Capture the cell that displays the provided text and extract its (x, y) central coordinate. 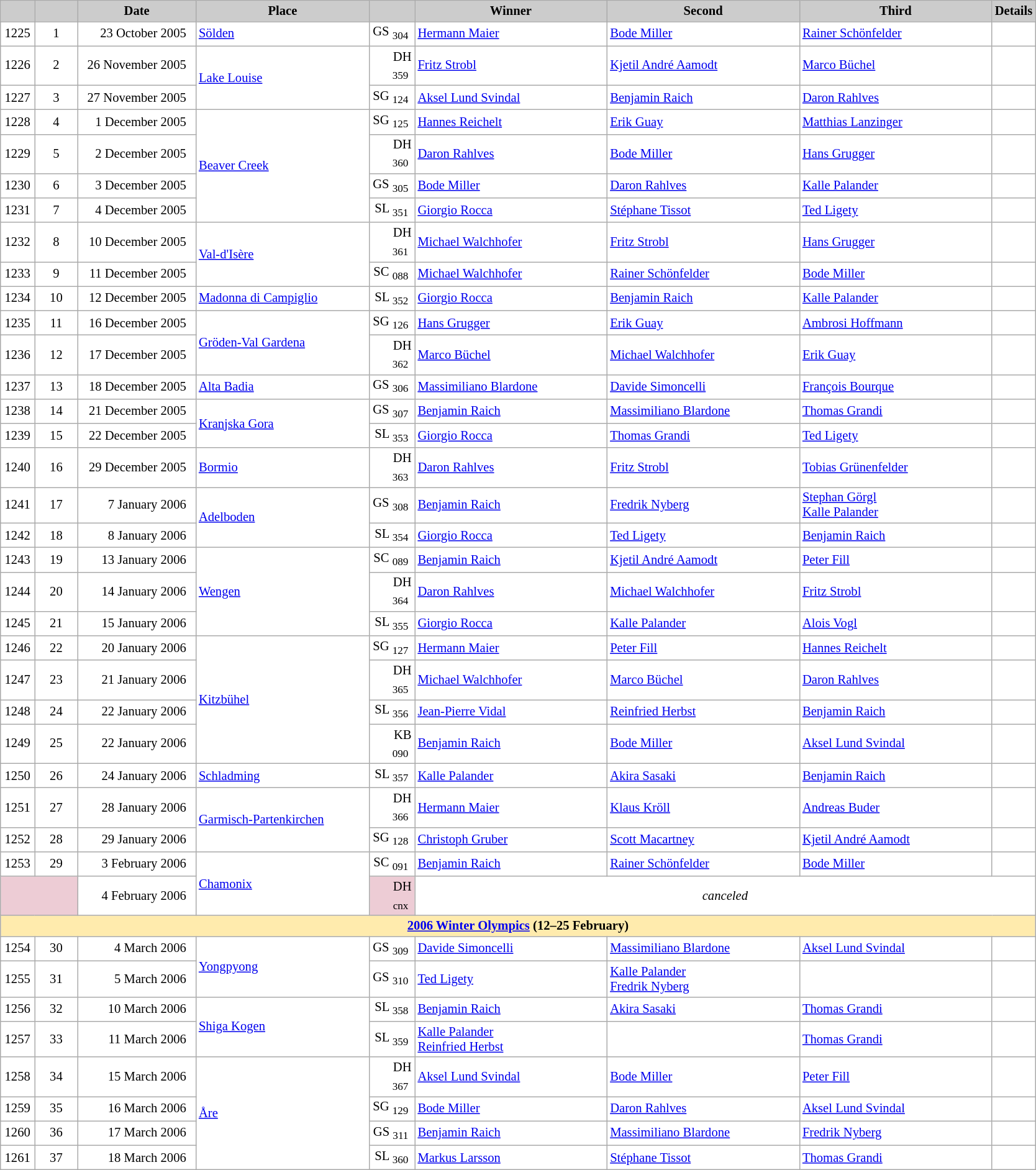
1249 (17, 744)
32 (57, 1009)
Kitzbühel (283, 700)
21 January 2006 (137, 679)
8 (57, 242)
1261 (17, 1158)
1237 (17, 386)
30 (57, 949)
25 (57, 744)
Stephan Görgl Kalle Palander (896, 505)
DH 366 (393, 807)
Klaus Kröll (703, 807)
Shiga Kogen (283, 1027)
11 March 2006 (137, 1039)
Tobias Grünenfelder (896, 467)
10 March 2006 (137, 1009)
18 December 2005 (137, 386)
Jean-Pierre Vidal (511, 712)
GS 307 (393, 411)
1 December 2005 (137, 122)
10 (57, 298)
1247 (17, 679)
Schladming (283, 775)
2 December 2005 (137, 154)
1228 (17, 122)
20 (57, 591)
7 (57, 210)
1243 (17, 559)
SG 128 (393, 840)
Matthias Lanzinger (896, 122)
Lake Louise (283, 78)
1230 (17, 185)
23 (57, 679)
Markus Larsson (511, 1158)
Reinfried Herbst (703, 712)
1254 (17, 949)
SC 088 (393, 273)
1236 (17, 354)
27 (57, 807)
Kalle Palander Reinfried Herbst (511, 1039)
3 December 2005 (137, 185)
SC 091 (393, 863)
15 March 2006 (137, 1077)
Gröden-Val Gardena (283, 343)
2 (57, 66)
GS 311 (393, 1133)
SL 359 (393, 1039)
12 (57, 354)
DH 367 (393, 1077)
36 (57, 1133)
Garmisch-Partenkirchen (283, 820)
SL 351 (393, 210)
29 January 2006 (137, 840)
37 (57, 1158)
19 (57, 559)
Alta Badia (283, 386)
16 December 2005 (137, 323)
16 (57, 467)
2006 Winter Olympics (12–25 February) (518, 926)
Chamonix (283, 883)
29 (57, 863)
5 (57, 154)
Winner (511, 11)
21 (57, 624)
1256 (17, 1009)
26 (57, 775)
1245 (17, 624)
Adelboden (283, 517)
7 January 2006 (137, 505)
16 March 2006 (137, 1108)
DH 364 (393, 591)
21 December 2005 (137, 411)
DH 360 (393, 154)
1248 (17, 712)
Alois Vogl (896, 624)
18 (57, 535)
14 (57, 411)
27 November 2005 (137, 97)
SC 089 (393, 559)
SL 360 (393, 1158)
12 December 2005 (137, 298)
1229 (17, 154)
DH 363 (393, 467)
1260 (17, 1133)
SL 352 (393, 298)
13 January 2006 (137, 559)
28 January 2006 (137, 807)
18 March 2006 (137, 1158)
Ambrosi Hoffmann (896, 323)
1226 (17, 66)
10 December 2005 (137, 242)
1232 (17, 242)
1227 (17, 97)
Place (283, 11)
34 (57, 1077)
8 January 2006 (137, 535)
Third (896, 11)
1238 (17, 411)
François Bourque (896, 386)
17 March 2006 (137, 1133)
DH 359 (393, 66)
1244 (17, 591)
1250 (17, 775)
15 (57, 436)
Christoph Gruber (511, 840)
35 (57, 1108)
29 December 2005 (137, 467)
GS 305 (393, 185)
1255 (17, 979)
Details (1014, 11)
31 (57, 979)
33 (57, 1039)
11 December 2005 (137, 273)
1 (57, 34)
Yongpyong (283, 966)
Andreas Buder (896, 807)
1225 (17, 34)
4 December 2005 (137, 210)
17 December 2005 (137, 354)
22 (57, 648)
DH cnx (393, 896)
SL 358 (393, 1009)
4 February 2006 (137, 896)
SL 356 (393, 712)
1242 (17, 535)
4 (57, 122)
1234 (17, 298)
3 February 2006 (137, 863)
SG 127 (393, 648)
1239 (17, 436)
SG 126 (393, 323)
1253 (17, 863)
SL 353 (393, 436)
5 March 2006 (137, 979)
9 (57, 273)
Beaver Creek (283, 166)
1258 (17, 1077)
17 (57, 505)
15 January 2006 (137, 624)
DH 362 (393, 354)
Åre (283, 1113)
Madonna di Campiglio (283, 298)
4 March 2006 (137, 949)
1259 (17, 1108)
SG 129 (393, 1108)
GS 309 (393, 949)
Scott Macartney (703, 840)
20 January 2006 (137, 648)
1257 (17, 1039)
24 January 2006 (137, 775)
SL 357 (393, 775)
1241 (17, 505)
Date (137, 11)
22 December 2005 (137, 436)
Kranjska Gora (283, 424)
24 (57, 712)
Wengen (283, 591)
6 (57, 185)
Sölden (283, 34)
Second (703, 11)
1251 (17, 807)
1233 (17, 273)
canceled (725, 896)
11 (57, 323)
1231 (17, 210)
SG 125 (393, 122)
DH 365 (393, 679)
14 January 2006 (137, 591)
Bormio (283, 467)
1240 (17, 467)
SL 355 (393, 624)
1246 (17, 648)
1252 (17, 840)
Val-d'Isère (283, 255)
KB 090 (393, 744)
SG 124 (393, 97)
GS 304 (393, 34)
1235 (17, 323)
3 (57, 97)
GS 308 (393, 505)
GS 306 (393, 386)
23 October 2005 (137, 34)
26 November 2005 (137, 66)
DH 361 (393, 242)
13 (57, 386)
GS 310 (393, 979)
28 (57, 840)
SL 354 (393, 535)
Kalle Palander Fredrik Nyberg (703, 979)
